Detect which cell encompasses the target text, then output its (X, Y) center coordinate. 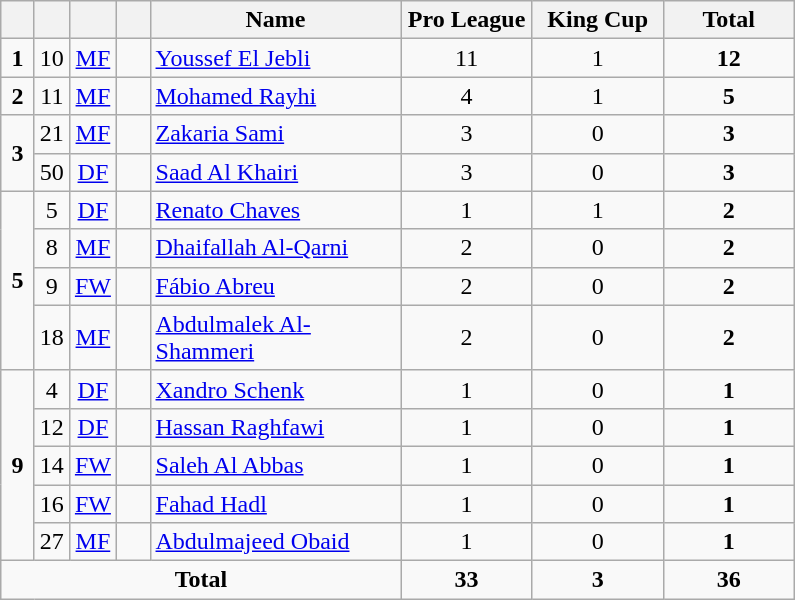
18 (52, 338)
14 (52, 465)
Pro League (466, 20)
Dhaifallah Al-Qarni (276, 248)
Youssef El Jebli (276, 58)
8 (52, 248)
21 (52, 134)
Saleh Al Abbas (276, 465)
Fahad Hadl (276, 503)
Abdulmajeed Obaid (276, 542)
Name (276, 20)
Xandro Schenk (276, 389)
50 (52, 172)
Abdulmalek Al-Shammeri (276, 338)
10 (52, 58)
Mohamed Rayhi (276, 96)
16 (52, 503)
Saad Al Khairi (276, 172)
27 (52, 542)
Zakaria Sami (276, 134)
King Cup (598, 20)
Fábio Abreu (276, 286)
36 (728, 580)
Renato Chaves (276, 210)
33 (466, 580)
Hassan Raghfawi (276, 427)
